Return the [X, Y] coordinate for the center point of the cell that contains the specified text.  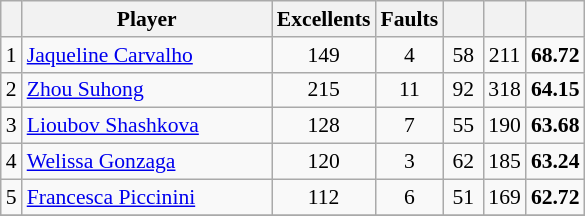
120 [324, 162]
51 [463, 197]
149 [324, 55]
63.68 [556, 126]
Francesca Piccinini [147, 197]
Zhou Suhong [147, 90]
64.15 [556, 90]
Jaqueline Carvalho [147, 55]
5 [12, 197]
211 [504, 55]
68.72 [556, 55]
63.24 [556, 162]
190 [504, 126]
6 [409, 197]
169 [504, 197]
Lioubov Shashkova [147, 126]
58 [463, 55]
11 [409, 90]
55 [463, 126]
Player [147, 19]
185 [504, 162]
92 [463, 90]
Excellents [324, 19]
Welissa Gonzaga [147, 162]
1 [12, 55]
62.72 [556, 197]
62 [463, 162]
318 [504, 90]
112 [324, 197]
215 [324, 90]
Faults [409, 19]
2 [12, 90]
128 [324, 126]
7 [409, 126]
